Capture the cell that displays the provided text and extract its [x, y] central coordinate. 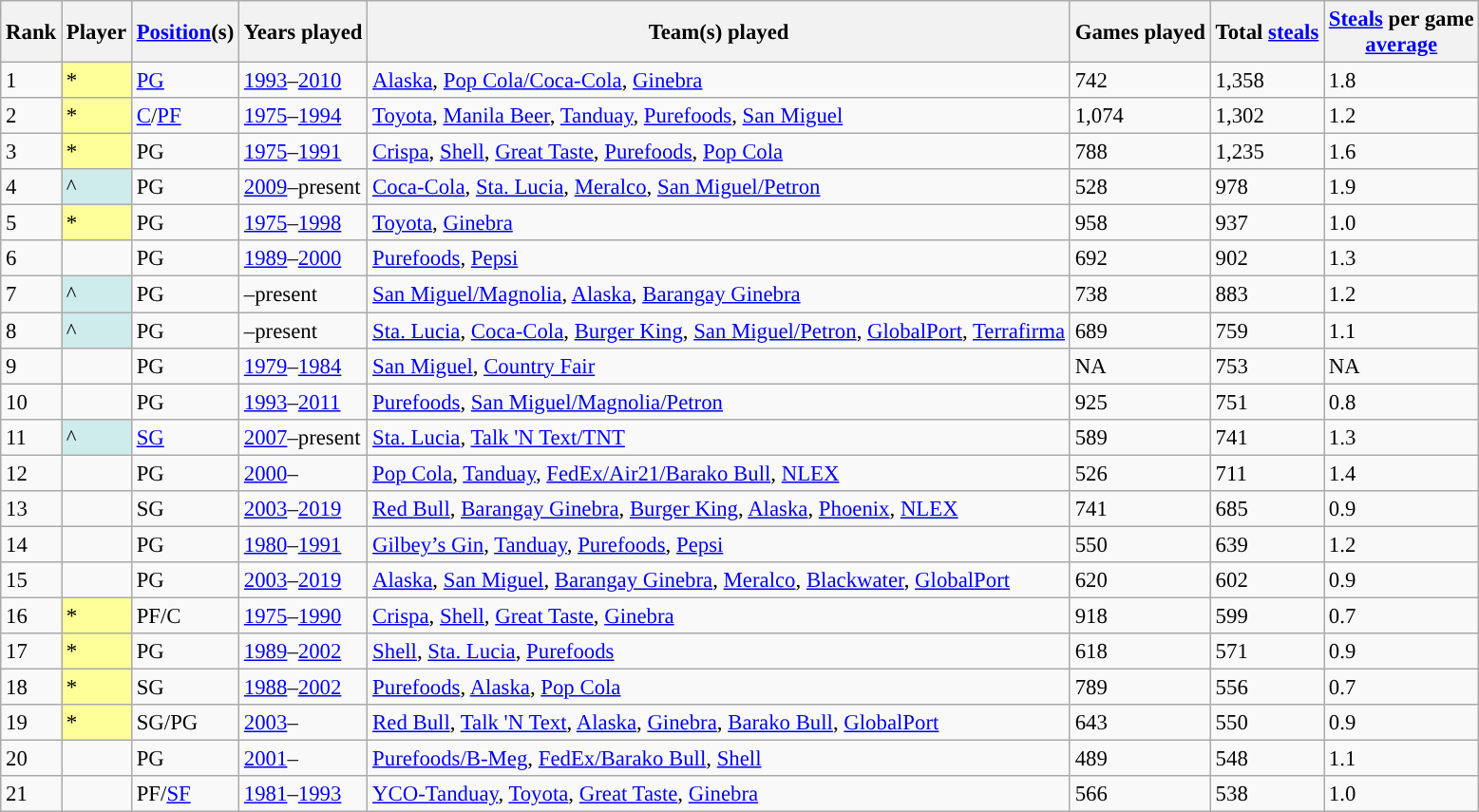
1980–1991 [304, 544]
751 [1267, 402]
556 [1267, 688]
528 [1140, 187]
13 [31, 509]
Total steals [1267, 32]
14 [31, 544]
18 [31, 688]
21 [31, 794]
489 [1140, 759]
526 [1140, 473]
548 [1267, 759]
958 [1140, 223]
Red Bull, Barangay Ginebra, Burger King, Alaska, Phoenix, NLEX [719, 509]
589 [1140, 437]
937 [1267, 223]
685 [1267, 509]
Crispa, Shell, Great Taste, Purefoods, Pop Cola [719, 152]
SG/PG [184, 723]
599 [1267, 615]
4 [31, 187]
566 [1140, 794]
1.8 [1402, 81]
16 [31, 615]
10 [31, 402]
925 [1140, 402]
1975–1991 [304, 152]
PF/C [184, 615]
883 [1267, 294]
738 [1140, 294]
620 [1140, 580]
571 [1267, 651]
YCO-Tanduay, Toyota, Great Taste, Ginebra [719, 794]
759 [1267, 330]
Games played [1140, 32]
San Miguel/Magnolia, Alaska, Barangay Ginebra [719, 294]
15 [31, 580]
789 [1140, 688]
1.4 [1402, 473]
602 [1267, 580]
20 [31, 759]
Toyota, Ginebra [719, 223]
618 [1140, 651]
538 [1267, 794]
PF/SF [184, 794]
753 [1267, 366]
1,358 [1267, 81]
1,302 [1267, 116]
Sta. Lucia, Coca-Cola, Burger King, San Miguel/Petron, GlobalPort, Terrafirma [719, 330]
6 [31, 259]
1989–2002 [304, 651]
1993–2011 [304, 402]
1989–2000 [304, 259]
5 [31, 223]
2007–present [304, 437]
Team(s) played [719, 32]
1975–1990 [304, 615]
1979–1984 [304, 366]
Toyota, Manila Beer, Tanduay, Purefoods, San Miguel [719, 116]
1981–1993 [304, 794]
643 [1140, 723]
Purefoods, Pepsi [719, 259]
0.8 [1402, 402]
11 [31, 437]
19 [31, 723]
2001– [304, 759]
2000– [304, 473]
2009–present [304, 187]
3 [31, 152]
Rank [31, 32]
2003– [304, 723]
1.9 [1402, 187]
711 [1267, 473]
Player [97, 32]
Alaska, Pop Cola/Coca-Cola, Ginebra [719, 81]
Red Bull, Talk 'N Text, Alaska, Ginebra, Barako Bull, GlobalPort [719, 723]
9 [31, 366]
Coca-Cola, Sta. Lucia, Meralco, San Miguel/Petron [719, 187]
Pop Cola, Tanduay, FedEx/Air21/Barako Bull, NLEX [719, 473]
639 [1267, 544]
1975–1994 [304, 116]
12 [31, 473]
2 [31, 116]
1988–2002 [304, 688]
Shell, Sta. Lucia, Purefoods [719, 651]
Position(s) [184, 32]
1,235 [1267, 152]
8 [31, 330]
Alaska, San Miguel, Barangay Ginebra, Meralco, Blackwater, GlobalPort [719, 580]
742 [1140, 81]
Sta. Lucia, Talk 'N Text/TNT [719, 437]
Crispa, Shell, Great Taste, Ginebra [719, 615]
Purefoods, San Miguel/Magnolia/Petron [719, 402]
902 [1267, 259]
Steals per gameaverage [1402, 32]
1975–1998 [304, 223]
788 [1140, 152]
Years played [304, 32]
C/PF [184, 116]
692 [1140, 259]
689 [1140, 330]
Gilbey’s Gin, Tanduay, Purefoods, Pepsi [719, 544]
Purefoods/B-Meg, FedEx/Barako Bull, Shell [719, 759]
1.6 [1402, 152]
1993–2010 [304, 81]
978 [1267, 187]
918 [1140, 615]
1,074 [1140, 116]
Purefoods, Alaska, Pop Cola [719, 688]
17 [31, 651]
San Miguel, Country Fair [719, 366]
1 [31, 81]
7 [31, 294]
